Search for the cell housing the specified text and yield its (x, y) center coordinate. 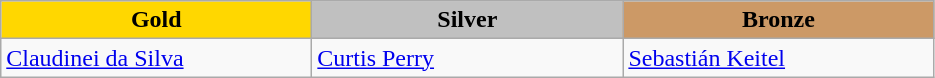
Bronze (778, 20)
Silver (468, 20)
Sebastián Keitel (778, 58)
Curtis Perry (468, 58)
Gold (156, 20)
Claudinei da Silva (156, 58)
